Return the (X, Y) coordinate for the center point of the cell that contains the specified text.  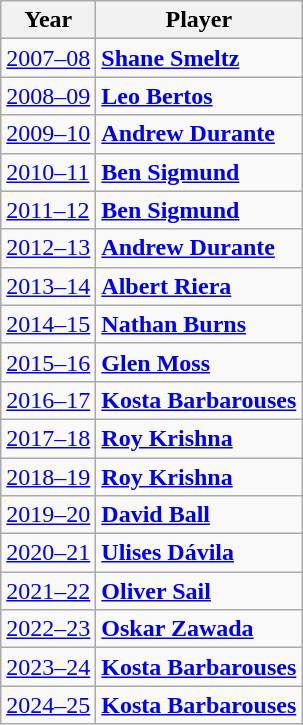
Albert Riera (199, 286)
2017–18 (48, 438)
2008–09 (48, 96)
2010–11 (48, 172)
2024–25 (48, 705)
Oskar Zawada (199, 629)
Ulises Dávila (199, 553)
2020–21 (48, 553)
Player (199, 20)
Glen Moss (199, 362)
Year (48, 20)
2013–14 (48, 286)
2022–23 (48, 629)
2019–20 (48, 515)
2018–19 (48, 477)
2009–10 (48, 134)
2015–16 (48, 362)
2011–12 (48, 210)
Oliver Sail (199, 591)
2023–24 (48, 667)
2014–15 (48, 324)
Nathan Burns (199, 324)
Leo Bertos (199, 96)
2016–17 (48, 400)
Shane Smeltz (199, 58)
2007–08 (48, 58)
2012–13 (48, 248)
2021–22 (48, 591)
David Ball (199, 515)
